Output the [X, Y] coordinate of the center of the cell containing the given text.  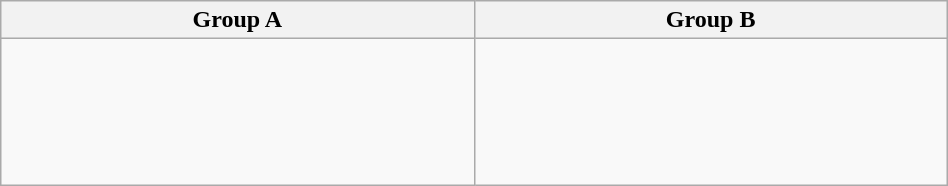
Group A [238, 20]
Group B [710, 20]
